Output the [x, y] coordinate of the center of the cell containing the given text.  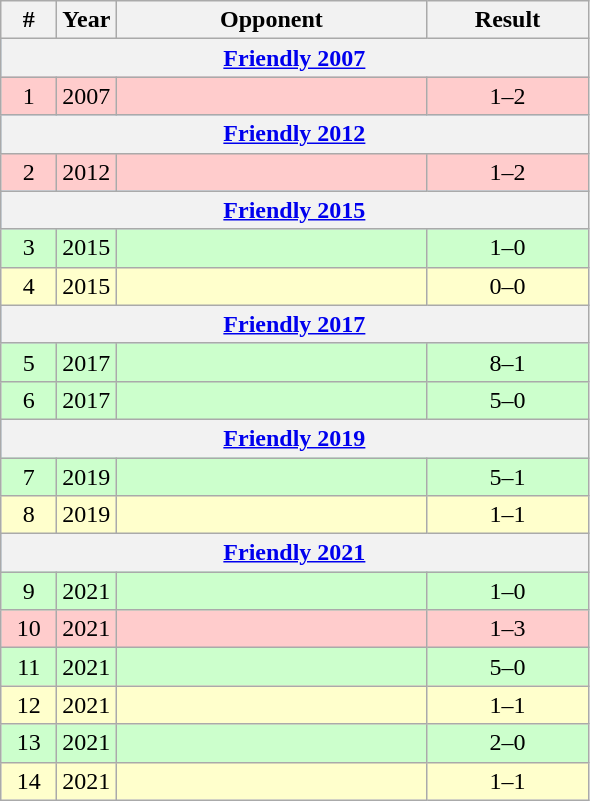
Year [86, 20]
5–1 [508, 477]
3 [29, 248]
8–1 [508, 362]
1–3 [508, 629]
4 [29, 286]
1 [29, 96]
0–0 [508, 286]
2 [29, 172]
Friendly 2012 [294, 134]
11 [29, 667]
Friendly 2015 [294, 210]
Friendly 2021 [294, 553]
8 [29, 515]
2–0 [508, 743]
12 [29, 705]
Result [508, 20]
Friendly 2007 [294, 58]
5 [29, 362]
7 [29, 477]
# [29, 20]
14 [29, 781]
13 [29, 743]
Friendly 2019 [294, 438]
2012 [86, 172]
Friendly 2017 [294, 324]
Opponent [272, 20]
10 [29, 629]
6 [29, 400]
2007 [86, 96]
9 [29, 591]
